Pinpoint the cell where the given text exists, returning its (X, Y) midpoint coordinate. 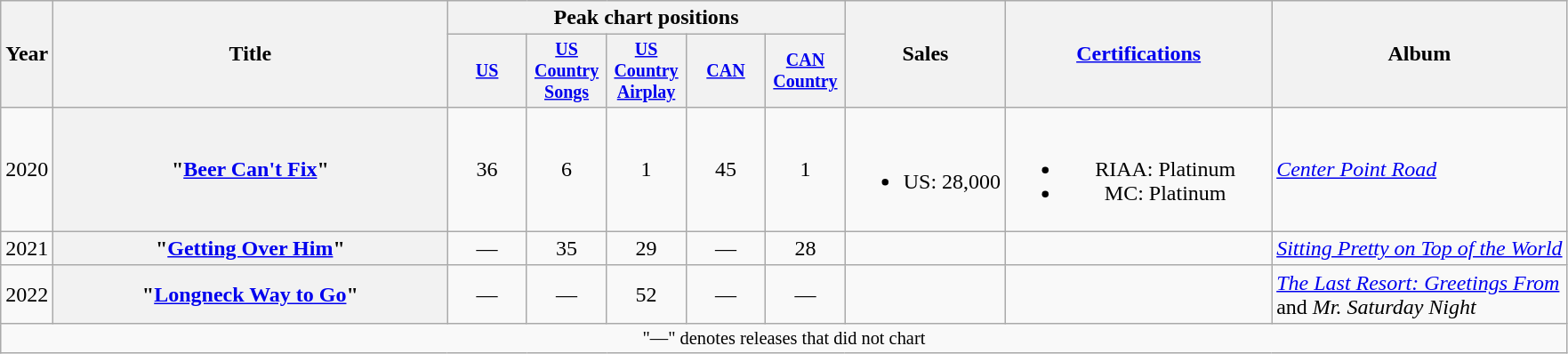
Sitting Pretty on Top of the World (1419, 248)
36 (487, 169)
Title (251, 54)
"Longneck Way to Go" (251, 294)
6 (566, 169)
US Country Songs (566, 71)
US (487, 71)
Center Point Road (1419, 169)
2020 (27, 169)
"—" denotes releases that did not chart (784, 338)
CAN (726, 71)
Peak chart positions (646, 18)
29 (646, 248)
US: 28,000 (925, 169)
The Last Resort: Greetings Fromand Mr. Saturday Night (1419, 294)
35 (566, 248)
Certifications (1138, 54)
2022 (27, 294)
"Getting Over Him" (251, 248)
Sales (925, 54)
45 (726, 169)
RIAA: PlatinumMC: Platinum (1138, 169)
US Country Airplay (646, 71)
28 (806, 248)
"Beer Can't Fix" (251, 169)
Album (1419, 54)
52 (646, 294)
Year (27, 54)
CAN Country (806, 71)
2021 (27, 248)
